Determine the [x, y] coordinate at the center of the cell enclosing the given text.  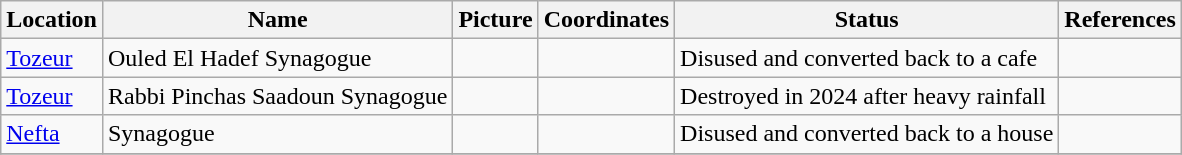
Picture [496, 20]
Disused and converted back to a cafe [867, 58]
Nefta [52, 134]
Ouled El Hadef Synagogue [277, 58]
Synagogue [277, 134]
Location [52, 20]
Coordinates [606, 20]
Name [277, 20]
Status [867, 20]
Disused and converted back to a house [867, 134]
Rabbi Pinchas Saadoun Synagogue [277, 96]
Destroyed in 2024 after heavy rainfall [867, 96]
References [1120, 20]
